Pinpoint the cell where the given text exists, returning its (x, y) midpoint coordinate. 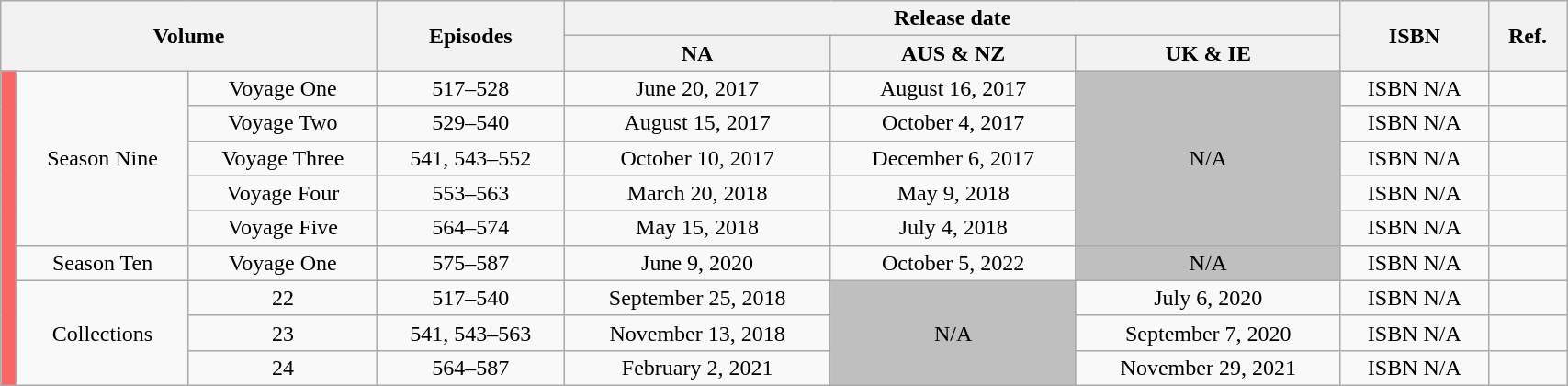
529–540 (470, 123)
Release date (952, 18)
NA (697, 53)
October 5, 2022 (953, 263)
Volume (189, 36)
22 (283, 298)
October 10, 2017 (697, 158)
March 20, 2018 (697, 193)
564–574 (470, 228)
Voyage Five (283, 228)
February 2, 2021 (697, 368)
517–540 (470, 298)
November 29, 2021 (1208, 368)
UK & IE (1208, 53)
May 15, 2018 (697, 228)
August 16, 2017 (953, 88)
23 (283, 333)
541, 543–552 (470, 158)
575–587 (470, 263)
May 9, 2018 (953, 193)
Season Ten (103, 263)
564–587 (470, 368)
Voyage Three (283, 158)
July 6, 2020 (1208, 298)
November 13, 2018 (697, 333)
Ref. (1527, 36)
24 (283, 368)
Voyage Two (283, 123)
517–528 (470, 88)
Collections (103, 333)
Season Nine (103, 158)
541, 543–563 (470, 333)
Voyage Four (283, 193)
October 4, 2017 (953, 123)
September 25, 2018 (697, 298)
July 4, 2018 (953, 228)
December 6, 2017 (953, 158)
ISBN (1415, 36)
June 20, 2017 (697, 88)
Episodes (470, 36)
August 15, 2017 (697, 123)
AUS & NZ (953, 53)
June 9, 2020 (697, 263)
September 7, 2020 (1208, 333)
553–563 (470, 193)
